Detect which cell encompasses the target text, then output its [x, y] center coordinate. 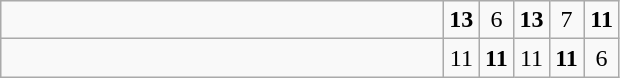
7 [566, 20]
